Return the (X, Y) coordinate for the center point of the cell that contains the specified text.  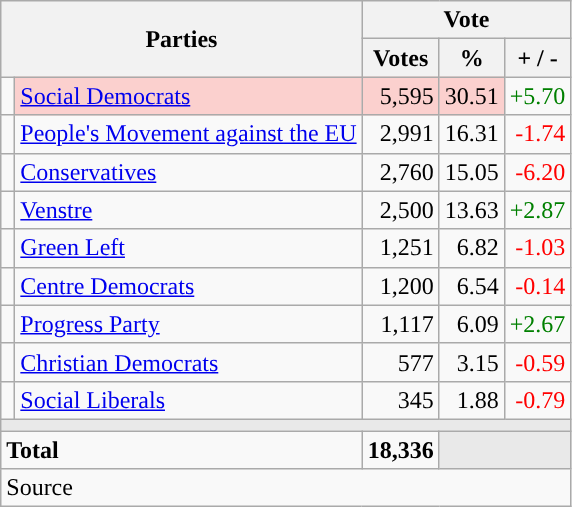
-0.59 (538, 362)
30.51 (472, 96)
Conservatives (188, 172)
6.54 (472, 286)
-0.79 (538, 400)
15.05 (472, 172)
1,251 (400, 248)
1.88 (472, 400)
16.31 (472, 134)
% (472, 58)
Vote (466, 20)
6.82 (472, 248)
+5.70 (538, 96)
345 (400, 400)
-0.14 (538, 286)
-6.20 (538, 172)
-1.03 (538, 248)
3.15 (472, 362)
2,760 (400, 172)
Votes (400, 58)
6.09 (472, 324)
Social Liberals (188, 400)
+2.87 (538, 210)
Social Democrats (188, 96)
13.63 (472, 210)
Christian Democrats (188, 362)
Source (286, 488)
Progress Party (188, 324)
+2.67 (538, 324)
+ / - (538, 58)
People's Movement against the EU (188, 134)
2,500 (400, 210)
577 (400, 362)
Venstre (188, 210)
18,336 (400, 449)
Total (182, 449)
1,200 (400, 286)
-1.74 (538, 134)
2,991 (400, 134)
5,595 (400, 96)
Green Left (188, 248)
1,117 (400, 324)
Centre Democrats (188, 286)
Parties (182, 39)
